Determine the (x, y) coordinate at the center of the cell enclosing the given text.  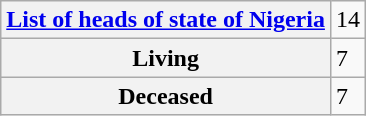
List of heads of state of Nigeria (166, 20)
Deceased (166, 96)
14 (348, 20)
Living (166, 58)
